Pinpoint the cell where the given text exists, returning its (x, y) midpoint coordinate. 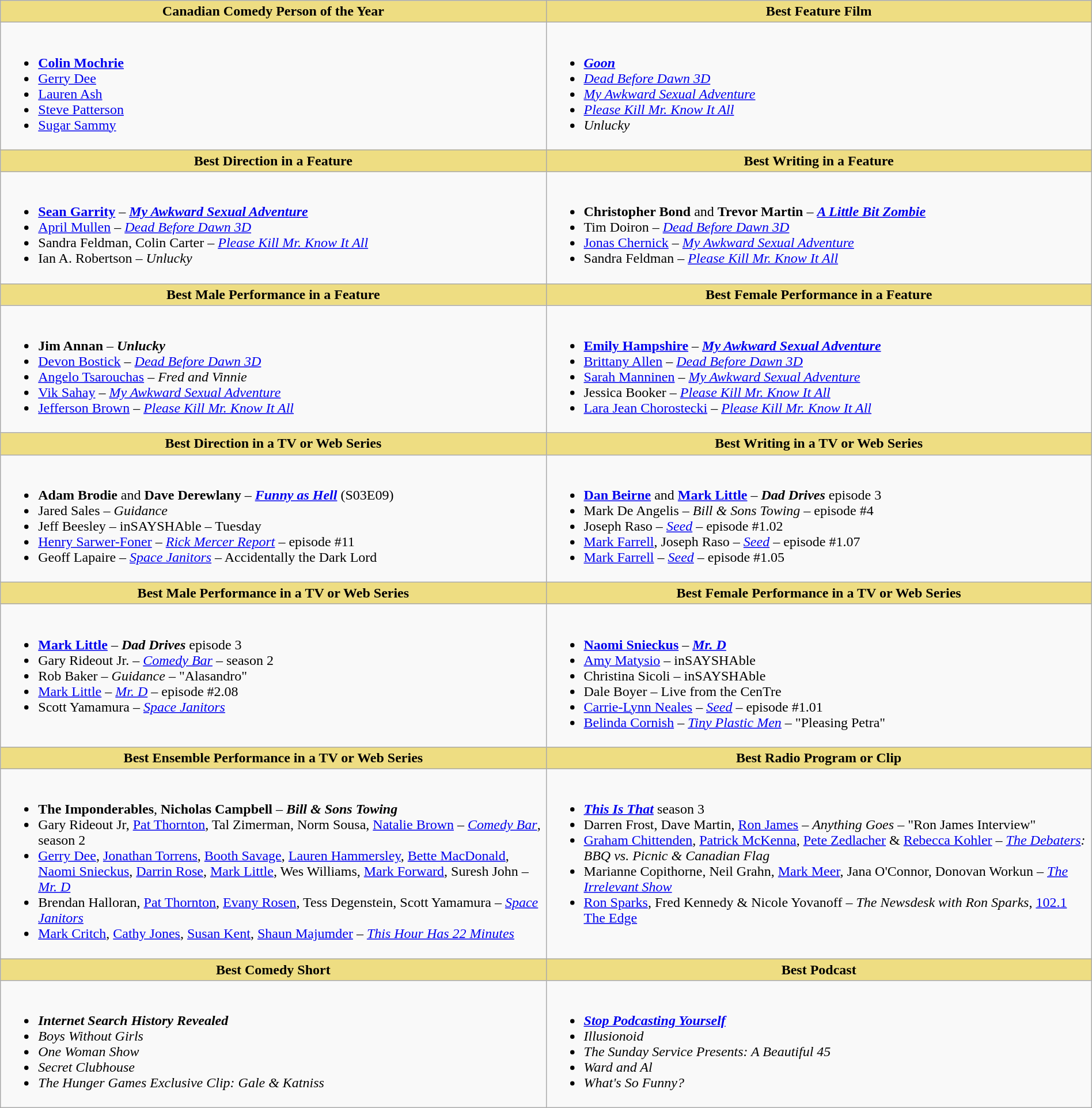
Colin MochrieGerry DeeLauren AshSteve PattersonSugar Sammy (273, 86)
Best Writing in a TV or Web Series (819, 444)
Best Ensemble Performance in a TV or Web Series (273, 758)
Best Feature Film (819, 12)
Best Comedy Short (273, 970)
Internet Search History RevealedBoys Without GirlsOne Woman ShowSecret ClubhouseThe Hunger Games Exclusive Clip: Gale & Katniss (273, 1044)
Best Writing in a Feature (819, 161)
GoonDead Before Dawn 3DMy Awkward Sexual AdventurePlease Kill Mr. Know It AllUnlucky (819, 86)
Best Male Performance in a TV or Web Series (273, 593)
Stop Podcasting YourselfIllusionoidThe Sunday Service Presents: A Beautiful 45Ward and AlWhat's So Funny? (819, 1044)
Canadian Comedy Person of the Year (273, 12)
Best Male Performance in a Feature (273, 294)
Best Female Performance in a Feature (819, 294)
Best Direction in a Feature (273, 161)
Best Direction in a TV or Web Series (273, 444)
Best Podcast (819, 970)
Best Female Performance in a TV or Web Series (819, 593)
Best Radio Program or Clip (819, 758)
